Locate the cell with the specified text and output its (x, y) center coordinate. 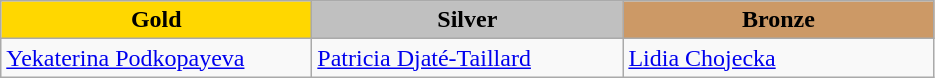
Patricia Djaté-Taillard (468, 58)
Silver (468, 20)
Gold (156, 20)
Lidia Chojecka (778, 58)
Yekaterina Podkopayeva (156, 58)
Bronze (778, 20)
